Scan for the cell matching the given text and deliver its (X, Y) coordinate at center. 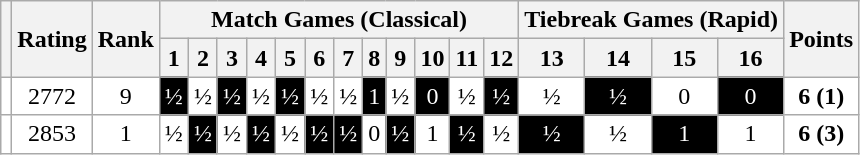
2 (202, 58)
6 (320, 58)
12 (502, 58)
16 (750, 58)
7 (348, 58)
Points (822, 39)
15 (684, 58)
4 (262, 58)
13 (552, 58)
11 (467, 58)
Rank (126, 39)
2853 (52, 134)
Tiebreak Games (Rapid) (652, 20)
6 (1) (822, 96)
Rating (52, 39)
8 (374, 58)
2772 (52, 96)
6 (3) (822, 134)
5 (290, 58)
14 (618, 58)
10 (432, 58)
Match Games (Classical) (338, 20)
3 (232, 58)
